Output the (x, y) coordinate of the center of the cell containing the given text.  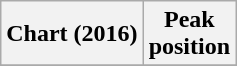
Chart (2016) (72, 34)
Peak position (189, 34)
